Find where the given text appears and provide that cell's center as [x, y] coordinate. 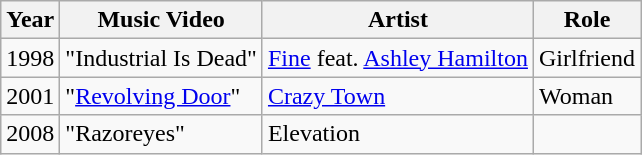
Fine feat. Ashley Hamilton [398, 58]
Year [30, 20]
Elevation [398, 134]
"Revolving Door" [162, 96]
1998 [30, 58]
Artist [398, 20]
2001 [30, 96]
Woman [586, 96]
2008 [30, 134]
Crazy Town [398, 96]
"Razoreyes" [162, 134]
"Industrial Is Dead" [162, 58]
Music Video [162, 20]
Girlfriend [586, 58]
Role [586, 20]
